Find where the given text appears and provide that cell's center as [x, y] coordinate. 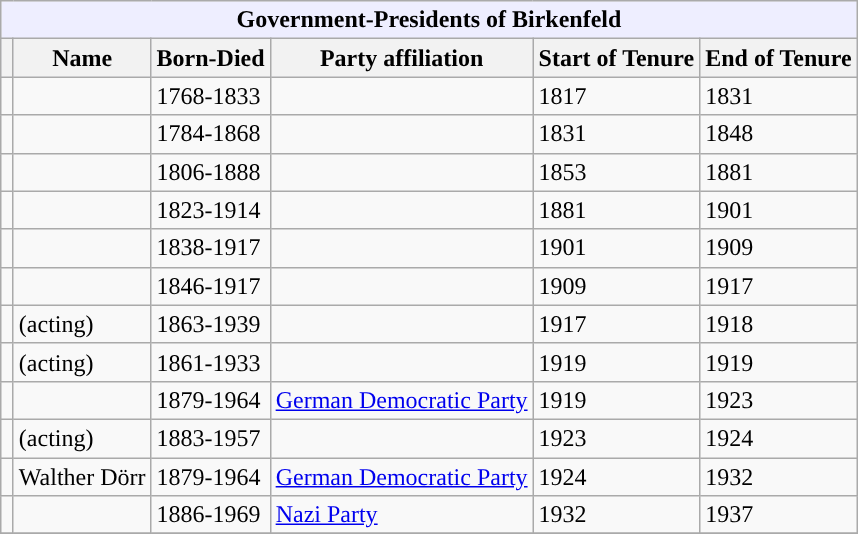
1838-1917 [210, 248]
1806-1888 [210, 172]
Nazi Party [402, 515]
1784-1868 [210, 134]
1853 [616, 172]
Born-Died [210, 58]
1886-1969 [210, 515]
1937 [778, 515]
1817 [616, 96]
Walther Dörr [82, 477]
End of Tenure [778, 58]
Name [82, 58]
Government-Presidents of Birkenfeld [429, 20]
1823-1914 [210, 210]
1863-1939 [210, 324]
1883-1957 [210, 438]
1848 [778, 134]
Party affiliation [402, 58]
Start of Tenure [616, 58]
1768-1833 [210, 96]
1846-1917 [210, 286]
1918 [778, 324]
1861-1933 [210, 362]
